Output the (X, Y) coordinate of the center of the cell containing the given text.  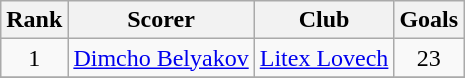
23 (429, 58)
Goals (429, 20)
Club (324, 20)
Rank (34, 20)
1 (34, 58)
Litex Lovech (324, 58)
Dimcho Belyakov (161, 58)
Scorer (161, 20)
